Find where the given text appears and provide that cell's center as (X, Y) coordinate. 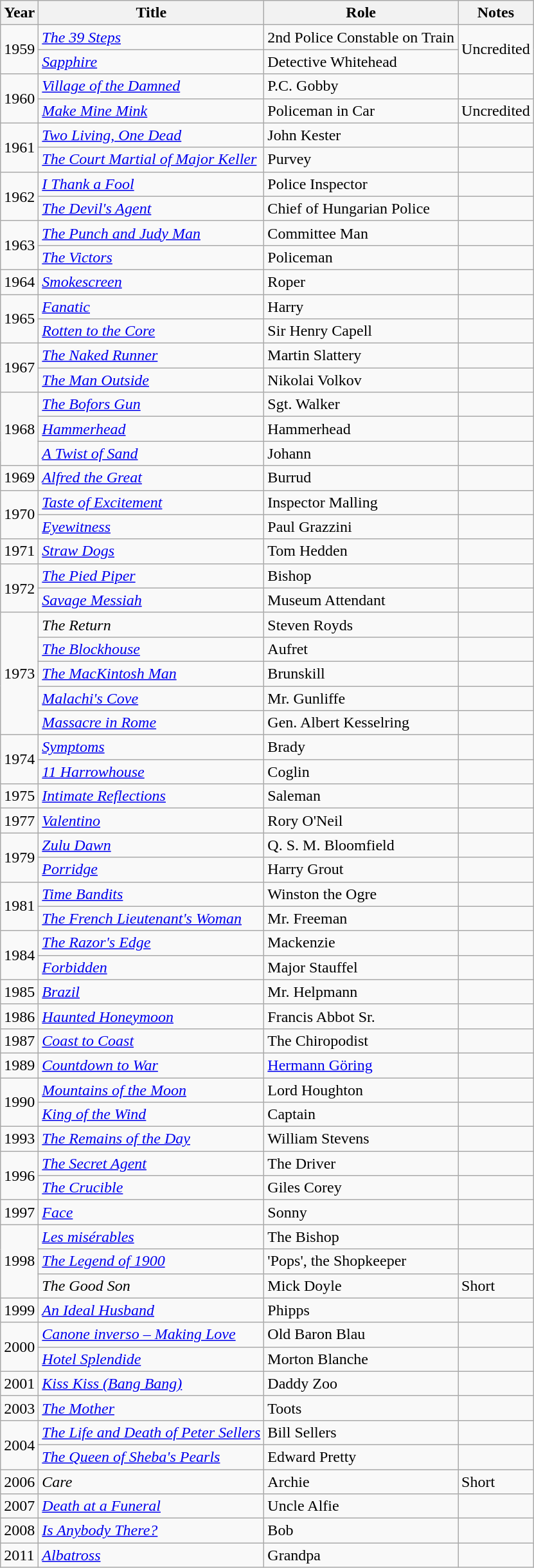
2004 (19, 1445)
Mr. Helpmann (361, 992)
The Secret Agent (152, 1163)
The 39 Steps (152, 37)
Massacre in Rome (152, 723)
Roper (361, 282)
The Razor's Edge (152, 943)
1962 (19, 196)
Village of the Damned (152, 86)
Brady (361, 747)
The Legend of 1900 (152, 1261)
Policeman (361, 257)
Symptoms (152, 747)
1972 (19, 588)
1963 (19, 245)
1975 (19, 796)
Two Living, One Dead (152, 135)
Coast to Coast (152, 1041)
Coglin (361, 772)
2011 (19, 1555)
1993 (19, 1139)
Porridge (152, 870)
Paul Grazzini (361, 527)
1981 (19, 906)
1990 (19, 1102)
Steven Royds (361, 624)
1999 (19, 1310)
Intimate Reflections (152, 796)
Straw Dogs (152, 551)
1997 (19, 1212)
Nikolai Volkov (361, 380)
1989 (19, 1065)
King of the Wind (152, 1115)
Archie (361, 1481)
The Good Son (152, 1286)
Mr. Freeman (361, 918)
The Victors (152, 257)
Forbidden (152, 967)
Sgt. Walker (361, 405)
The Devil's Agent (152, 208)
1970 (19, 515)
Lord Houghton (361, 1090)
1959 (19, 50)
Old Baron Blau (361, 1335)
The Blockhouse (152, 649)
The Crucible (152, 1188)
Canone inverso – Making Love (152, 1335)
Francis Abbot Sr. (361, 1016)
2006 (19, 1481)
Edward Pretty (361, 1457)
1968 (19, 429)
A Twist of Sand (152, 453)
Bishop (361, 576)
The MacKintosh Man (152, 673)
Tom Hedden (361, 551)
Alfred the Great (152, 478)
Chief of Hungarian Police (361, 208)
Haunted Honeymoon (152, 1016)
The Punch and Judy Man (152, 233)
The Queen of Sheba's Pearls (152, 1457)
Eyewitness (152, 527)
Savage Messiah (152, 600)
Death at a Funeral (152, 1506)
1998 (19, 1261)
Major Stauffel (361, 967)
Toots (361, 1408)
Is Anybody There? (152, 1531)
11 Harrowhouse (152, 772)
Bob (361, 1531)
1969 (19, 478)
1996 (19, 1176)
Inspector Malling (361, 502)
Smokescreen (152, 282)
1987 (19, 1041)
Valentino (152, 821)
Hotel Splendide (152, 1359)
1964 (19, 282)
Police Inspector (361, 184)
2000 (19, 1347)
The Life and Death of Peter Sellers (152, 1432)
The Pied Piper (152, 576)
Face (152, 1212)
The Bishop (361, 1237)
Sonny (361, 1212)
The Chiropodist (361, 1041)
Burrud (361, 478)
Kiss Kiss (Bang Bang) (152, 1383)
The Naked Runner (152, 356)
Phipps (361, 1310)
Fanatic (152, 307)
1960 (19, 98)
Detective Whitehead (361, 62)
2nd Police Constable on Train (361, 37)
Committee Man (361, 233)
1971 (19, 551)
2003 (19, 1408)
1973 (19, 673)
The Return (152, 624)
Albatross (152, 1555)
Martin Slattery (361, 356)
Gen. Albert Kesselring (361, 723)
Museum Attendant (361, 600)
Les misérables (152, 1237)
2007 (19, 1506)
The French Lieutenant's Woman (152, 918)
Notes (496, 13)
Mick Doyle (361, 1286)
Winston the Ogre (361, 894)
William Stevens (361, 1139)
Time Bandits (152, 894)
Harry (361, 307)
Johann (361, 453)
Daddy Zoo (361, 1383)
Malachi's Cove (152, 698)
Captain (361, 1115)
Countdown to War (152, 1065)
Taste of Excitement (152, 502)
1979 (19, 857)
2001 (19, 1383)
Mr. Gunliffe (361, 698)
Aufret (361, 649)
Year (19, 13)
Rotten to the Core (152, 331)
1985 (19, 992)
Hermann Göring (361, 1065)
1967 (19, 368)
Bill Sellers (361, 1432)
Brunskill (361, 673)
Sir Henry Capell (361, 331)
Mountains of the Moon (152, 1090)
Brazil (152, 992)
Morton Blanche (361, 1359)
An Ideal Husband (152, 1310)
Q. S. M. Bloomfield (361, 845)
1965 (19, 319)
2008 (19, 1531)
The Driver (361, 1163)
Grandpa (361, 1555)
1974 (19, 760)
P.C. Gobby (361, 86)
John Kester (361, 135)
The Mother (152, 1408)
The Man Outside (152, 380)
Role (361, 13)
Zulu Dawn (152, 845)
Sapphire (152, 62)
'Pops', the Shopkeeper (361, 1261)
Make Mine Mink (152, 111)
Giles Corey (361, 1188)
1984 (19, 955)
Policeman in Car (361, 111)
Uncle Alfie (361, 1506)
Title (152, 13)
The Court Martial of Major Keller (152, 160)
The Remains of the Day (152, 1139)
I Thank a Fool (152, 184)
Rory O'Neil (361, 821)
Saleman (361, 796)
Care (152, 1481)
Harry Grout (361, 870)
1961 (19, 147)
Purvey (361, 160)
1977 (19, 821)
Mackenzie (361, 943)
1986 (19, 1016)
The Bofors Gun (152, 405)
